Provide the [x, y] coordinate of the cell's center where the given text is located.  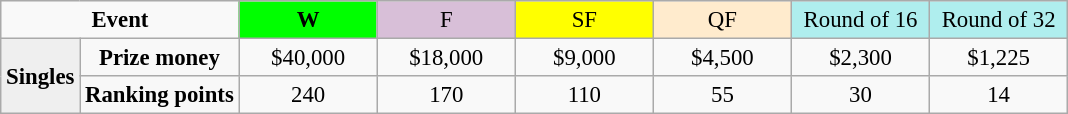
240 [308, 95]
Prize money [160, 58]
$4,500 [722, 58]
$40,000 [308, 58]
$9,000 [584, 58]
30 [860, 95]
55 [722, 95]
Round of 16 [860, 20]
Ranking points [160, 95]
QF [722, 20]
170 [446, 95]
F [446, 20]
$1,225 [999, 58]
Singles [40, 76]
Round of 32 [999, 20]
$2,300 [860, 58]
Event [120, 20]
110 [584, 95]
14 [999, 95]
W [308, 20]
SF [584, 20]
$18,000 [446, 58]
